Output the (X, Y) coordinate of the center of the cell containing the given text.  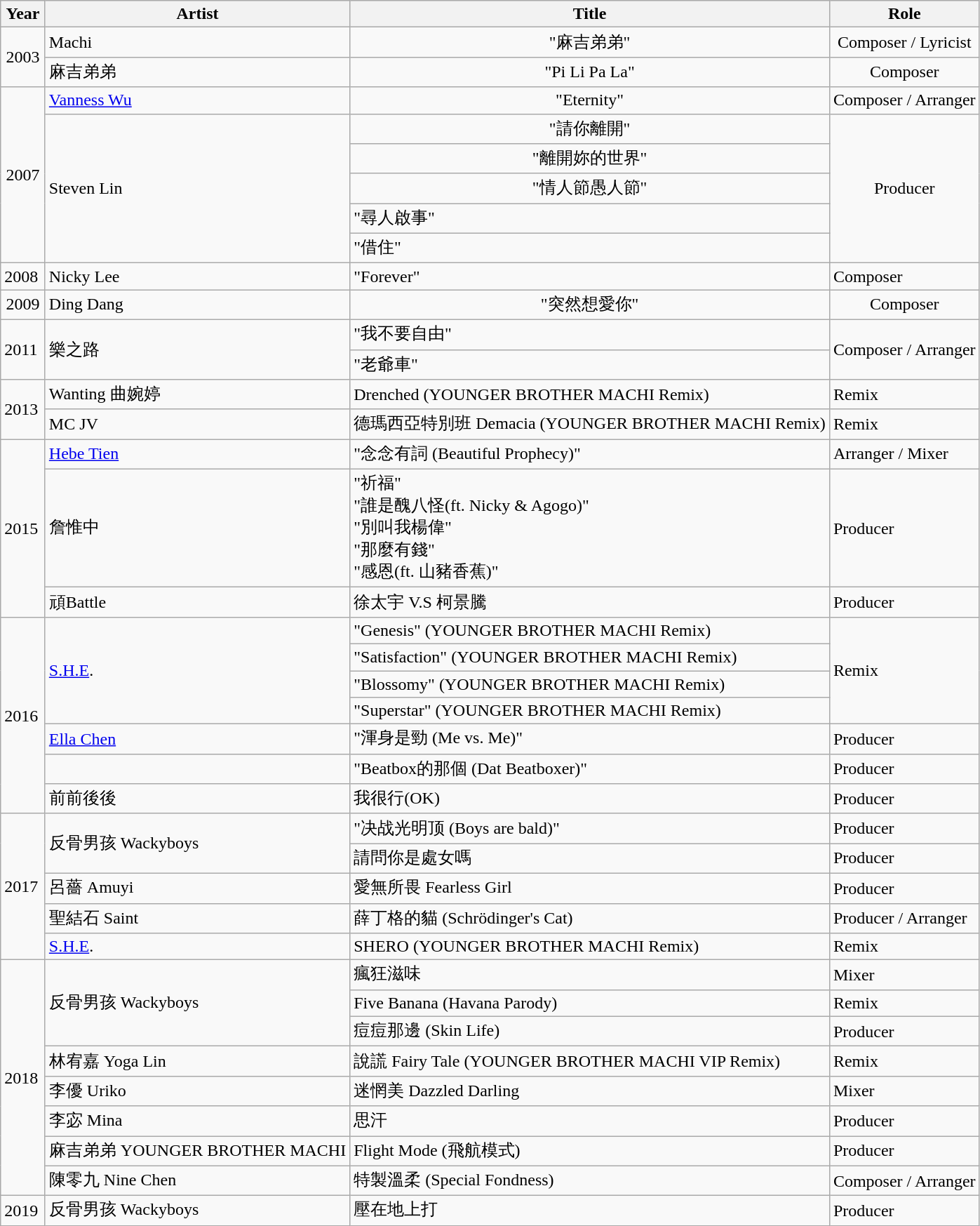
Flight Mode (飛航模式) (590, 1151)
2019 (23, 1211)
Drenched (YOUNGER BROTHER MACHI Remix) (590, 394)
"老爺車" (590, 365)
愛無所畏 Fearless Girl (590, 888)
樂之路 (197, 349)
思汗 (590, 1121)
2015 (23, 528)
"尋人啟事" (590, 219)
"我不要自由" (590, 334)
Year (23, 14)
薛丁格的貓 (Schrödinger's Cat) (590, 918)
2016 (23, 715)
Five Banana (Havana Parody) (590, 1003)
說謊 Fairy Tale (YOUNGER BROTHER MACHI VIP Remix) (590, 1061)
MC JV (197, 424)
頑Battle (197, 602)
聖結石 Saint (197, 918)
"情人節愚人節" (590, 188)
Vanness Wu (197, 100)
德瑪西亞特別班 Demacia (YOUNGER BROTHER MACHI Remix) (590, 424)
"Beatbox的那個 (Dat Beatboxer)" (590, 769)
李優 Uriko (197, 1091)
"突然想愛你" (590, 305)
2017 (23, 886)
"Blossomy" (YOUNGER BROTHER MACHI Remix) (590, 684)
Hebe Tien (197, 455)
"Forever" (590, 276)
"借住" (590, 248)
2003 (23, 58)
SHERO (YOUNGER BROTHER MACHI Remix) (590, 947)
2009 (23, 305)
陳零九 Nine Chen (197, 1180)
迷惘美 Dazzled Darling (590, 1091)
李宓 Mina (197, 1121)
"請你離開" (590, 129)
麻吉弟弟 (197, 72)
Artist (197, 14)
2018 (23, 1078)
Title (590, 14)
痘痘那邊 (Skin Life) (590, 1032)
"渾身是勁 (Me vs. Me)" (590, 740)
Nicky Lee (197, 276)
"Pi Li Pa La" (590, 72)
"念念有詞 (Beautiful Prophecy)" (590, 455)
瘋狂滋味 (590, 975)
Composer / Lyricist (904, 42)
Producer / Arranger (904, 918)
Wanting 曲婉婷 (197, 394)
"Genesis" (YOUNGER BROTHER MACHI Remix) (590, 630)
"麻吉弟弟" (590, 42)
Ding Dang (197, 305)
"Eternity" (590, 100)
詹惟中 (197, 528)
壓在地上打 (590, 1211)
Machi (197, 42)
2008 (23, 276)
呂薔 Amuyi (197, 888)
Arranger / Mixer (904, 455)
"祈福""誰是醜八怪(ft. Nicky & Agogo)""別叫我楊偉""那麼有錢""感恩(ft. 山豬香蕉)" (590, 528)
特製溫柔 (Special Fondness) (590, 1180)
"Superstar" (YOUNGER BROTHER MACHI Remix) (590, 711)
2007 (23, 175)
麻吉弟弟 YOUNGER BROTHER MACHI (197, 1151)
前前後後 (197, 799)
林宥嘉 Yoga Lin (197, 1061)
2013 (23, 410)
我很行(OK) (590, 799)
請問你是處女嗎 (590, 859)
2011 (23, 349)
"决战光明顶 (Boys are bald)" (590, 828)
Role (904, 14)
徐太宇 V.S 柯景騰 (590, 602)
Steven Lin (197, 188)
"離開妳的世界" (590, 159)
Ella Chen (197, 740)
"Satisfaction" (YOUNGER BROTHER MACHI Remix) (590, 657)
